Pinpoint the cell where the given text exists, returning its [X, Y] midpoint coordinate. 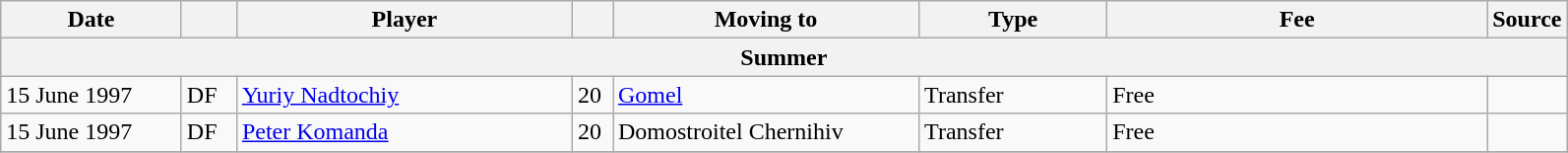
Moving to [766, 20]
Domostroitel Chernihiv [766, 132]
Date [92, 20]
Fee [1297, 20]
Source [1528, 20]
Summer [784, 57]
Player [404, 20]
Peter Komanda [404, 132]
Type [1014, 20]
Yuriy Nadtochiy [404, 95]
Gomel [766, 95]
